Provide the (X, Y) coordinate of the cell's center where the given text is located.  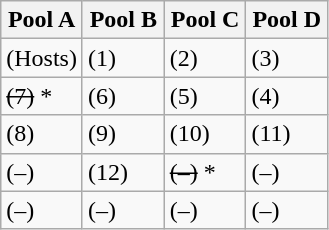
(–) * (205, 172)
(5) (205, 96)
Pool D (287, 20)
(1) (123, 58)
(8) (42, 134)
Pool B (123, 20)
(3) (287, 58)
(9) (123, 134)
(4) (287, 96)
(7) * (42, 96)
(11) (287, 134)
(12) (123, 172)
Pool A (42, 20)
(10) (205, 134)
(6) (123, 96)
Pool C (205, 20)
(2) (205, 58)
(Hosts) (42, 58)
